Scan for the cell matching the given text and deliver its [X, Y] coordinate at center. 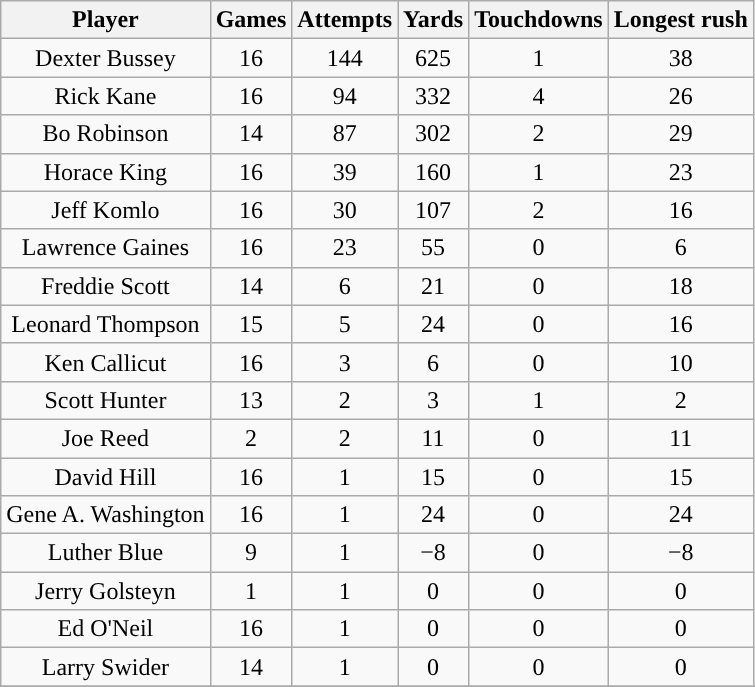
21 [434, 286]
Bo Robinson [106, 134]
Scott Hunter [106, 400]
38 [680, 58]
160 [434, 172]
Attempts [345, 20]
David Hill [106, 477]
Jerry Golsteyn [106, 591]
10 [680, 362]
Gene A. Washington [106, 515]
107 [434, 210]
Larry Swider [106, 667]
Joe Reed [106, 438]
26 [680, 96]
Games [251, 20]
625 [434, 58]
Freddie Scott [106, 286]
4 [539, 96]
87 [345, 134]
302 [434, 134]
Dexter Bussey [106, 58]
Leonard Thompson [106, 324]
Luther Blue [106, 553]
Yards [434, 20]
144 [345, 58]
Player [106, 20]
332 [434, 96]
94 [345, 96]
30 [345, 210]
Touchdowns [539, 20]
5 [345, 324]
55 [434, 248]
29 [680, 134]
Ken Callicut [106, 362]
Ed O'Neil [106, 629]
13 [251, 400]
39 [345, 172]
Lawrence Gaines [106, 248]
Longest rush [680, 20]
18 [680, 286]
Rick Kane [106, 96]
9 [251, 553]
Horace King [106, 172]
Jeff Komlo [106, 210]
